Locate the cell with the specified text and output its (x, y) center coordinate. 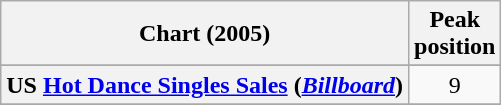
9 (455, 85)
Chart (2005) (205, 34)
Peak position (455, 34)
US Hot Dance Singles Sales (Billboard) (205, 85)
